Locate the cell with the specified text and output its (X, Y) center coordinate. 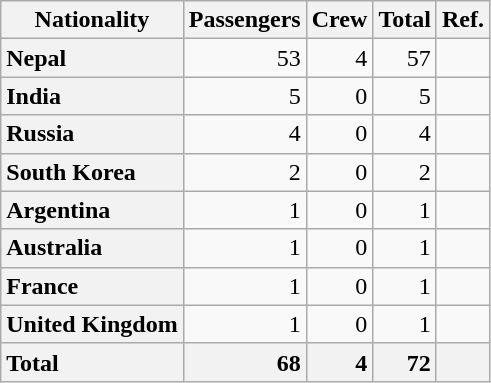
68 (244, 362)
72 (405, 362)
Australia (92, 248)
Russia (92, 134)
Passengers (244, 20)
53 (244, 58)
Nationality (92, 20)
57 (405, 58)
Crew (340, 20)
France (92, 286)
Nepal (92, 58)
United Kingdom (92, 324)
Ref. (462, 20)
South Korea (92, 172)
Argentina (92, 210)
India (92, 96)
